Determine the (x, y) coordinate at the center of the cell enclosing the given text.  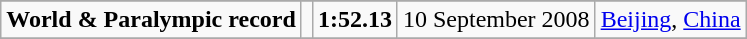
Beijing, China (670, 20)
World & Paralympic record (152, 20)
10 September 2008 (496, 20)
1:52.13 (354, 20)
